For the text-containing cell, return its midpoint in [x, y] coordinate format. 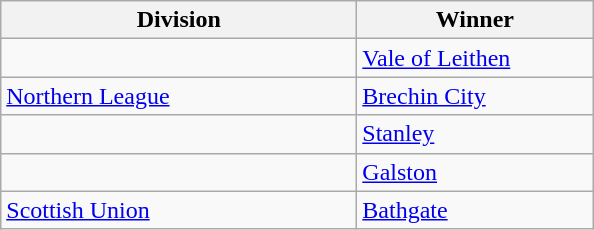
Winner [475, 20]
Scottish Union [179, 210]
Bathgate [475, 210]
Brechin City [475, 96]
Division [179, 20]
Northern League [179, 96]
Vale of Leithen [475, 58]
Stanley [475, 134]
Galston [475, 172]
